Scan for the cell matching the given text and deliver its (x, y) coordinate at center. 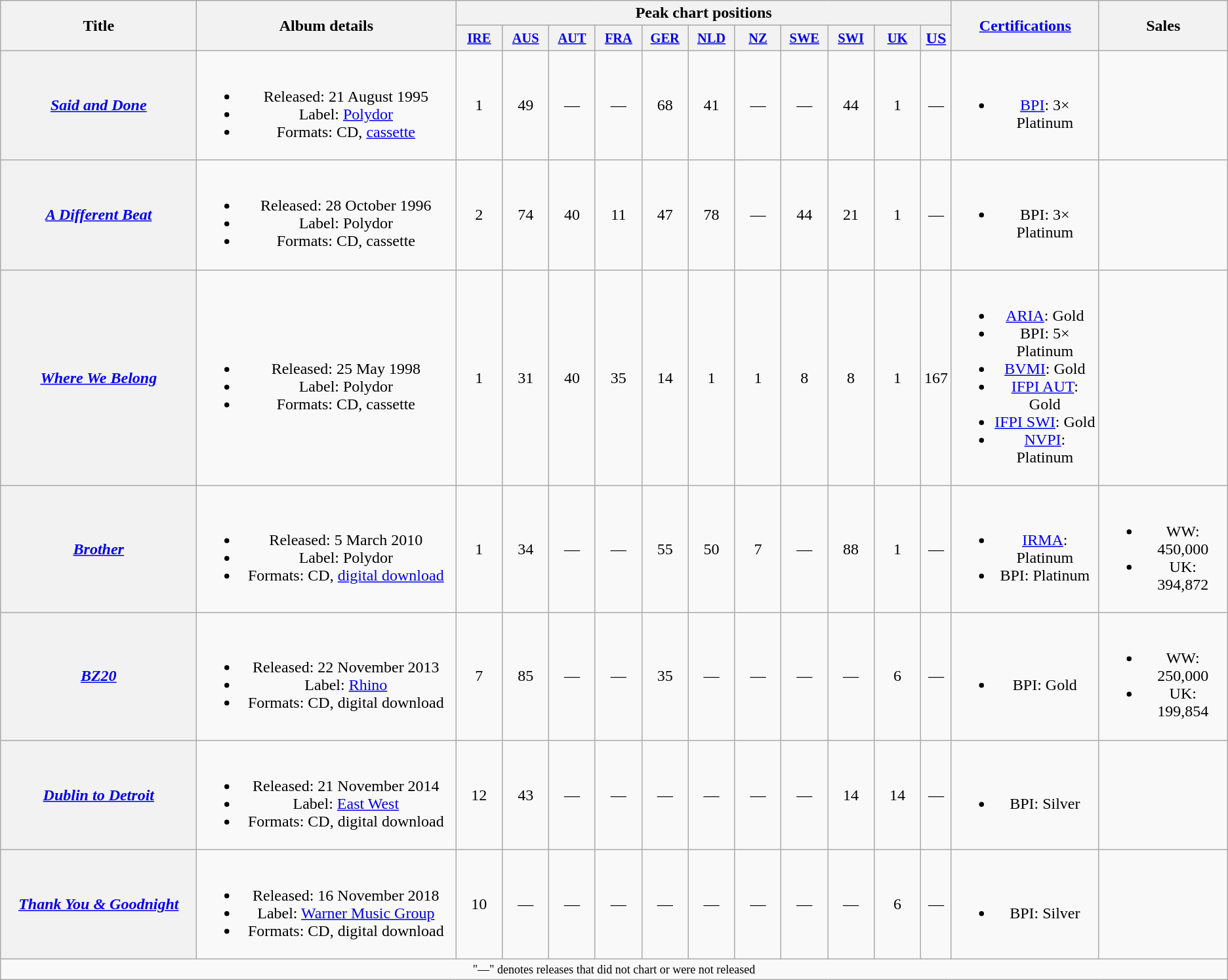
Said and Done (98, 105)
FRA (618, 38)
Released: 21 August 1995Label: PolydorFormats: CD, cassette (327, 105)
Brother (98, 549)
Released: 16 November 2018Label: Warner Music GroupFormats: CD, digital download (327, 904)
31 (526, 378)
Released: 25 May 1998Label: PolydorFormats: CD, cassette (327, 378)
Released: 22 November 2013Label: RhinoFormats: CD, digital download (327, 676)
2 (479, 215)
SWI (851, 38)
WW: 450,000UK: 394,872 (1163, 549)
55 (665, 549)
21 (851, 215)
43 (526, 795)
SWE (804, 38)
Thank You & Goodnight (98, 904)
AUS (526, 38)
Where We Belong (98, 378)
12 (479, 795)
68 (665, 105)
Released: 28 October 1996Label: PolydorFormats: CD, cassette (327, 215)
US (935, 38)
UK (897, 38)
Sales (1163, 26)
IRMA: PlatinumBPI: Platinum (1025, 549)
74 (526, 215)
"—" denotes releases that did not chart or were not released (614, 970)
GER (665, 38)
BPI: Gold (1025, 676)
78 (711, 215)
88 (851, 549)
Album details (327, 26)
IRE (479, 38)
47 (665, 215)
WW: 250,000UK: 199,854 (1163, 676)
ARIA: GoldBPI: 5× PlatinumBVMI: GoldIFPI AUT: GoldIFPI SWI: GoldNVPI: Platinum (1025, 378)
85 (526, 676)
NLD (711, 38)
Certifications (1025, 26)
NZ (758, 38)
167 (935, 378)
50 (711, 549)
34 (526, 549)
49 (526, 105)
Title (98, 26)
41 (711, 105)
BZ20 (98, 676)
Released: 5 March 2010Label: PolydorFormats: CD, digital download (327, 549)
AUT (572, 38)
A Different Beat (98, 215)
11 (618, 215)
Peak chart positions (704, 13)
Released: 21 November 2014Label: East WestFormats: CD, digital download (327, 795)
Dublin to Detroit (98, 795)
10 (479, 904)
